Provide the (x, y) coordinate of the cell's center where the given text is located.  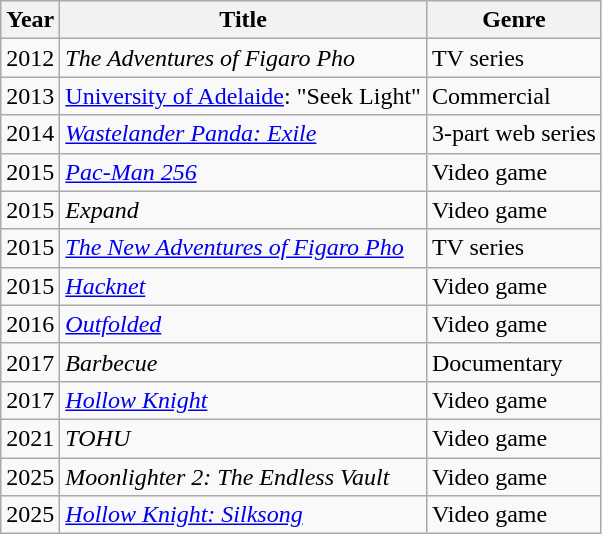
Year (30, 20)
University of Adelaide: "Seek Light" (244, 96)
Outfolded (244, 324)
Title (244, 20)
TOHU (244, 438)
Commercial (514, 96)
Expand (244, 210)
2013 (30, 96)
Genre (514, 20)
2016 (30, 324)
Hacknet (244, 286)
Pac-Man 256 (244, 172)
Hollow Knight: Silksong (244, 515)
Hollow Knight (244, 400)
Moonlighter 2: The Endless Vault (244, 477)
Barbecue (244, 362)
Documentary (514, 362)
The New Adventures of Figaro Pho (244, 248)
2021 (30, 438)
2014 (30, 134)
3-part web series (514, 134)
2012 (30, 58)
The Adventures of Figaro Pho (244, 58)
Wastelander Panda: Exile (244, 134)
